Detect which cell encompasses the target text, then output its (X, Y) center coordinate. 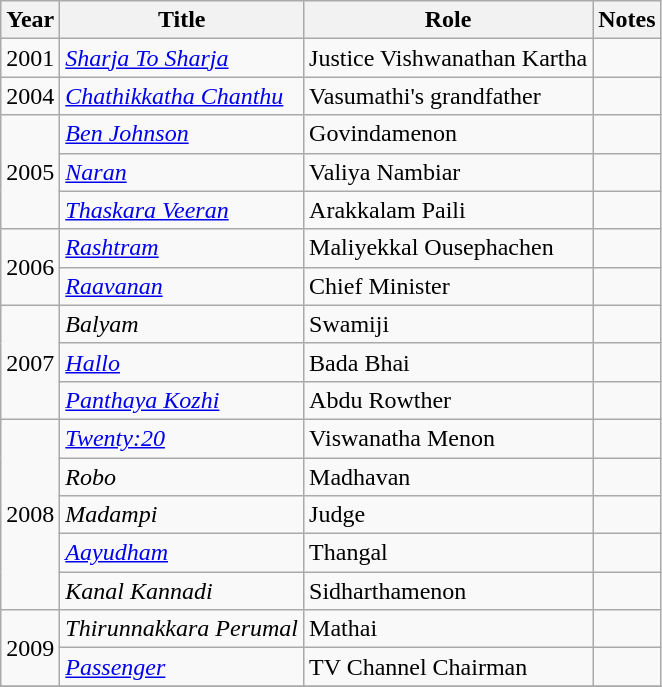
2001 (30, 58)
TV Channel Chairman (448, 667)
2006 (30, 267)
Hallo (182, 362)
2008 (30, 514)
Raavanan (182, 286)
Twenty:20 (182, 438)
Madhavan (448, 477)
Thirunnakkara Perumal (182, 629)
Year (30, 20)
Passenger (182, 667)
2005 (30, 172)
2007 (30, 362)
Role (448, 20)
Madampi (182, 515)
2009 (30, 648)
Panthaya Kozhi (182, 400)
Rashtram (182, 248)
Mathai (448, 629)
Justice Vishwanathan Kartha (448, 58)
Thaskara Veeran (182, 210)
Kanal Kannadi (182, 591)
Balyam (182, 324)
Abdu Rowther (448, 400)
Bada Bhai (448, 362)
2004 (30, 96)
Valiya Nambiar (448, 172)
Maliyekkal Ousephachen (448, 248)
Swamiji (448, 324)
Notes (627, 20)
Robo (182, 477)
Sidharthamenon (448, 591)
Vasumathi's grandfather (448, 96)
Naran (182, 172)
Aayudham (182, 553)
Chathikkatha Chanthu (182, 96)
Ben Johnson (182, 134)
Viswanatha Menon (448, 438)
Judge (448, 515)
Govindamenon (448, 134)
Thangal (448, 553)
Sharja To Sharja (182, 58)
Title (182, 20)
Arakkalam Paili (448, 210)
Chief Minister (448, 286)
